Extract the (x, y) coordinate from the center of the cell holding the provided text.  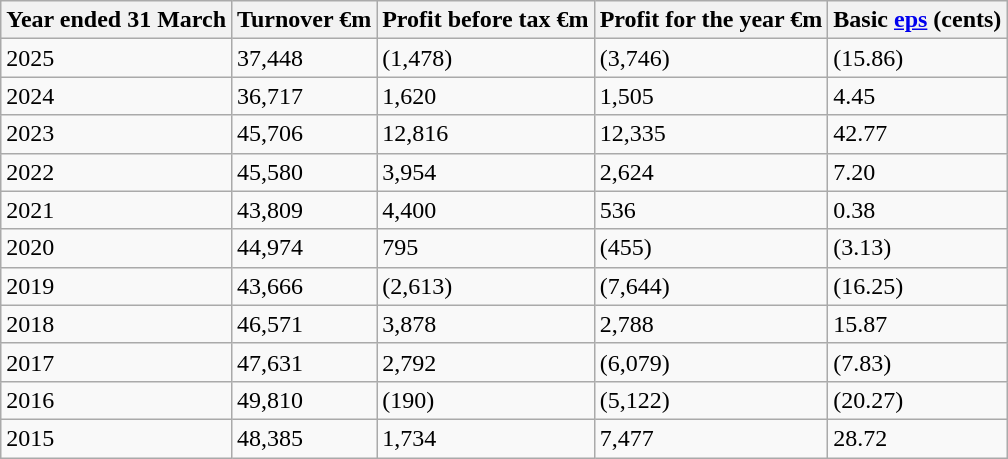
4,400 (486, 210)
12,816 (486, 134)
1,505 (711, 96)
1,734 (486, 438)
2016 (116, 400)
12,335 (711, 134)
42.77 (918, 134)
1,620 (486, 96)
2022 (116, 172)
7.20 (918, 172)
(5,122) (711, 400)
4.45 (918, 96)
2015 (116, 438)
Year ended 31 March (116, 20)
536 (711, 210)
Profit for the year €m (711, 20)
(190) (486, 400)
2019 (116, 286)
(2,613) (486, 286)
(1,478) (486, 58)
46,571 (304, 324)
2023 (116, 134)
2,624 (711, 172)
2024 (116, 96)
(455) (711, 248)
7,477 (711, 438)
47,631 (304, 362)
(15.86) (918, 58)
0.38 (918, 210)
795 (486, 248)
(7,644) (711, 286)
45,580 (304, 172)
Basic eps (cents) (918, 20)
2018 (116, 324)
(20.27) (918, 400)
43,809 (304, 210)
28.72 (918, 438)
(16.25) (918, 286)
Turnover €m (304, 20)
(6,079) (711, 362)
(7.83) (918, 362)
15.87 (918, 324)
2025 (116, 58)
44,974 (304, 248)
49,810 (304, 400)
36,717 (304, 96)
2,788 (711, 324)
(3.13) (918, 248)
Profit before tax €m (486, 20)
2017 (116, 362)
3,878 (486, 324)
2,792 (486, 362)
3,954 (486, 172)
48,385 (304, 438)
(3,746) (711, 58)
43,666 (304, 286)
45,706 (304, 134)
37,448 (304, 58)
2021 (116, 210)
2020 (116, 248)
